Return the (X, Y) coordinate for the center point of the cell that contains the specified text.  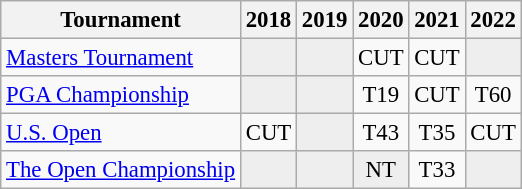
NT (381, 170)
The Open Championship (121, 170)
2022 (493, 20)
T19 (381, 95)
T43 (381, 133)
PGA Championship (121, 95)
2021 (437, 20)
U.S. Open (121, 133)
T60 (493, 95)
2019 (325, 20)
Tournament (121, 20)
T35 (437, 133)
2018 (268, 20)
T33 (437, 170)
2020 (381, 20)
Masters Tournament (121, 58)
